Determine the [X, Y] coordinate at the center of the cell enclosing the given text.  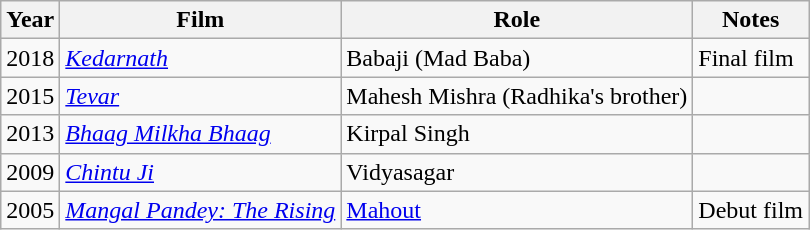
2015 [30, 96]
2013 [30, 134]
Year [30, 20]
Mangal Pandey: The Rising [200, 210]
Mahout [517, 210]
Mahesh Mishra (Radhika's brother) [517, 96]
Vidyasagar [517, 172]
Bhaag Milkha Bhaag [200, 134]
Babaji (Mad Baba) [517, 58]
Role [517, 20]
Film [200, 20]
Final film [751, 58]
2018 [30, 58]
Notes [751, 20]
Tevar [200, 96]
Kedarnath [200, 58]
Kirpal Singh [517, 134]
2009 [30, 172]
2005 [30, 210]
Debut film [751, 210]
Chintu Ji [200, 172]
